Scan for the cell matching the given text and deliver its (x, y) coordinate at center. 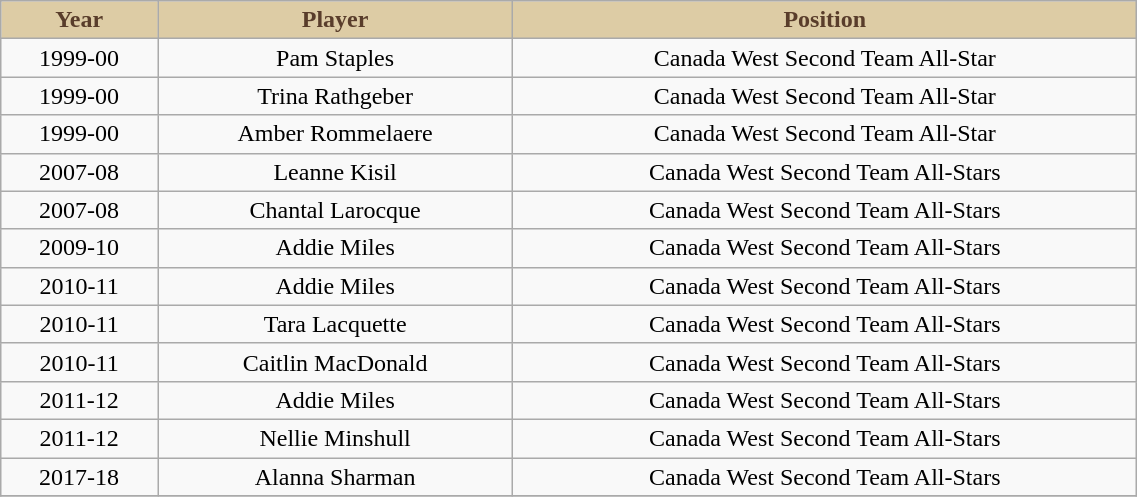
2009-10 (80, 248)
Player (336, 20)
Pam Staples (336, 58)
2017-18 (80, 477)
Trina Rathgeber (336, 96)
Leanne Kisil (336, 172)
Tara Lacquette (336, 324)
Position (825, 20)
Alanna Sharman (336, 477)
Caitlin MacDonald (336, 362)
Year (80, 20)
Nellie Minshull (336, 438)
Amber Rommelaere (336, 134)
Chantal Larocque (336, 210)
